Determine the [x, y] coordinate at the center of the cell enclosing the given text.  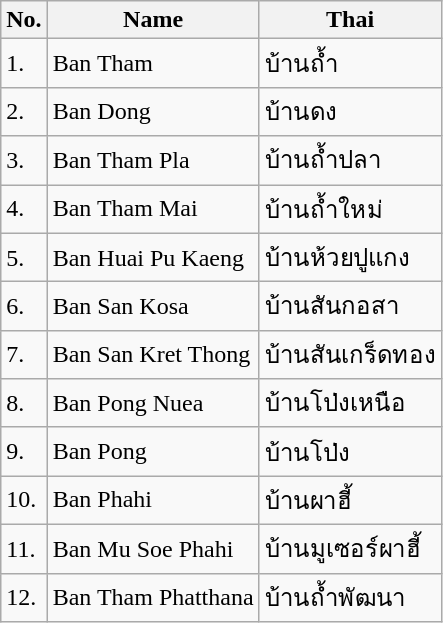
Thai [350, 20]
Ban Pong [153, 452]
Ban Pong Nuea [153, 404]
5. [24, 258]
7. [24, 354]
บ้านสันกอสา [350, 306]
Ban Dong [153, 112]
1. [24, 64]
6. [24, 306]
10. [24, 500]
Ban Mu Soe Phahi [153, 548]
3. [24, 160]
บ้านโป่งเหนือ [350, 404]
2. [24, 112]
Ban Tham [153, 64]
9. [24, 452]
บ้านถ้ำปลา [350, 160]
บ้านถ้ำ [350, 64]
บ้านมูเซอร์ผาฮี้ [350, 548]
บ้านโป่ง [350, 452]
No. [24, 20]
Ban San Kosa [153, 306]
บ้านผาฮี้ [350, 500]
Ban Tham Phatthana [153, 598]
Ban Phahi [153, 500]
บ้านดง [350, 112]
บ้านถ้ำใหม่ [350, 208]
Name [153, 20]
8. [24, 404]
บ้านห้วยปูแกง [350, 258]
Ban Tham Mai [153, 208]
12. [24, 598]
Ban San Kret Thong [153, 354]
บ้านถ้ำพัฒนา [350, 598]
บ้านสันเกร็ดทอง [350, 354]
11. [24, 548]
Ban Tham Pla [153, 160]
4. [24, 208]
Ban Huai Pu Kaeng [153, 258]
